Return the (X, Y) coordinate for the center point of the cell that contains the specified text.  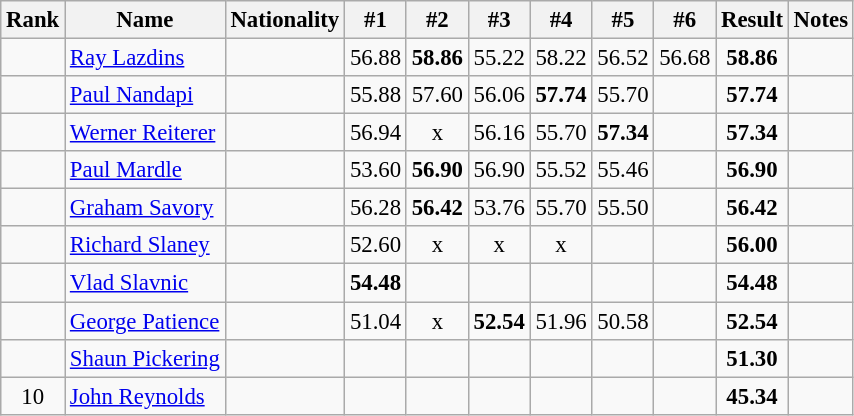
56.28 (376, 208)
Graham Savory (146, 208)
57.60 (437, 95)
58.22 (561, 58)
John Reynolds (146, 396)
55.50 (623, 208)
Name (146, 20)
Richard Slaney (146, 245)
#2 (437, 20)
#6 (685, 20)
#1 (376, 20)
50.58 (623, 321)
#3 (499, 20)
52.60 (376, 245)
56.52 (623, 58)
53.76 (499, 208)
Ray Lazdins (146, 58)
George Patience (146, 321)
55.22 (499, 58)
55.88 (376, 95)
55.52 (561, 170)
Nationality (284, 20)
51.04 (376, 321)
51.96 (561, 321)
#4 (561, 20)
Rank (33, 20)
56.16 (499, 133)
56.06 (499, 95)
56.00 (752, 245)
Shaun Pickering (146, 358)
56.94 (376, 133)
Werner Reiterer (146, 133)
Vlad Slavnic (146, 283)
Result (752, 20)
Paul Mardle (146, 170)
Paul Nandapi (146, 95)
45.34 (752, 396)
10 (33, 396)
#5 (623, 20)
Notes (820, 20)
56.88 (376, 58)
55.46 (623, 170)
53.60 (376, 170)
56.68 (685, 58)
51.30 (752, 358)
